Return (X, Y) of the center of cell containing provided text 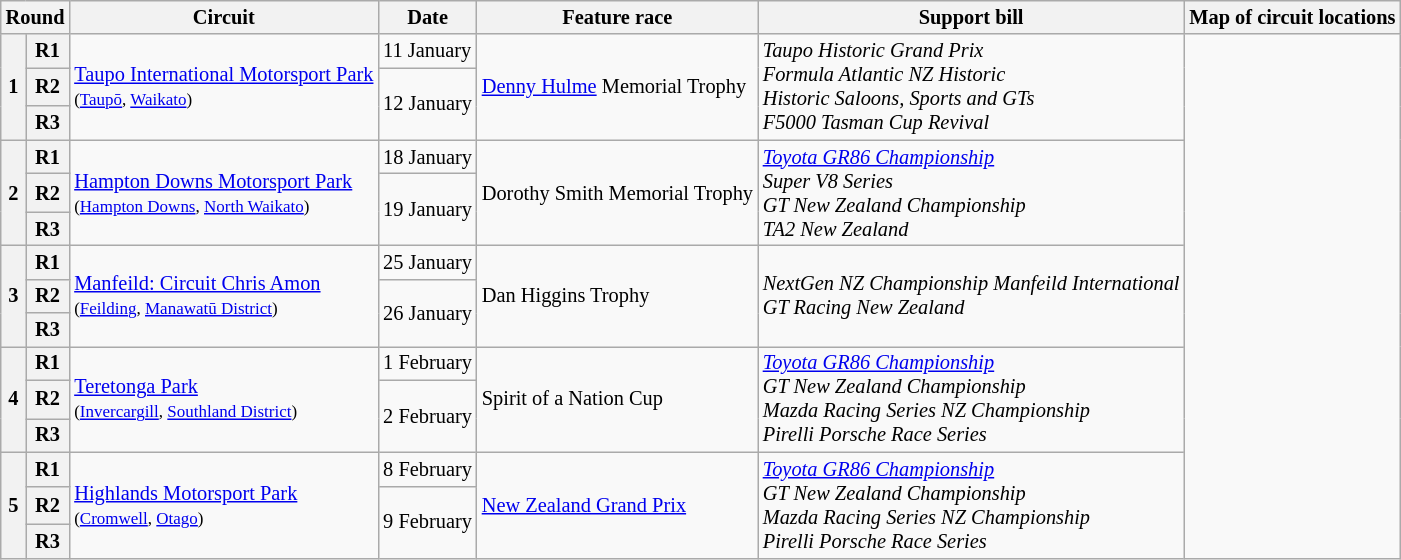
12 January (428, 104)
Feature race (618, 17)
Circuit (224, 17)
Spirit of a Nation Cup (618, 399)
Taupo International Motorsport Park(Taupō, Waikato) (224, 87)
11 January (428, 51)
Highlands Motorsport Park(Cromwell, Otago) (224, 505)
8 February (428, 469)
Manfeild: Circuit Chris Amon(Feilding, Manawatū District) (224, 296)
Hampton Downs Motorsport Park(Hampton Downs, North Waikato) (224, 193)
2 February (428, 416)
5 (14, 505)
Taupo Historic Grand PrixFormula Atlantic NZ HistoricHistoric Saloons, Sports and GTsF5000 Tasman Cup Revival (972, 87)
3 (14, 296)
25 January (428, 262)
1 February (428, 363)
New Zealand Grand Prix (618, 505)
Teretonga Park(Invercargill, Southland District) (224, 399)
Denny Hulme Memorial Trophy (618, 87)
Round (36, 17)
1 (14, 87)
26 January (428, 312)
19 January (428, 209)
NextGen NZ Championship Manfeild InternationalGT Racing New Zealand (972, 296)
Date (428, 17)
Support bill (972, 17)
Map of circuit locations (1292, 17)
Dorothy Smith Memorial Trophy (618, 193)
18 January (428, 157)
2 (14, 193)
Dan Higgins Trophy (618, 296)
Toyota GR86 ChampionshipSuper V8 SeriesGT New Zealand ChampionshipTA2 New Zealand (972, 193)
9 February (428, 522)
4 (14, 399)
